Return [X, Y] of the center of cell containing provided text 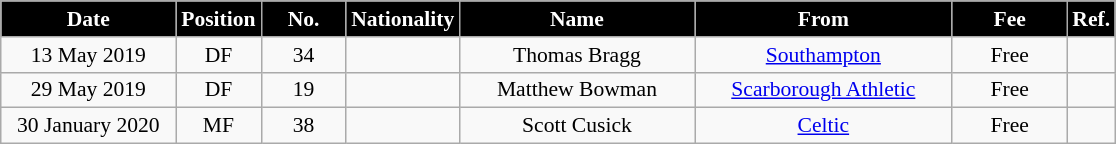
30 January 2020 [88, 126]
19 [304, 90]
13 May 2019 [88, 55]
29 May 2019 [88, 90]
Nationality [402, 19]
Scott Cusick [576, 126]
Ref. [1091, 19]
Thomas Bragg [576, 55]
No. [304, 19]
Matthew Bowman [576, 90]
MF [218, 126]
Position [218, 19]
Name [576, 19]
Scarborough Athletic [824, 90]
From [824, 19]
38 [304, 126]
Southampton [824, 55]
Celtic [824, 126]
Date [88, 19]
34 [304, 55]
Fee [1010, 19]
